Return (X, Y) of the center of cell containing provided text 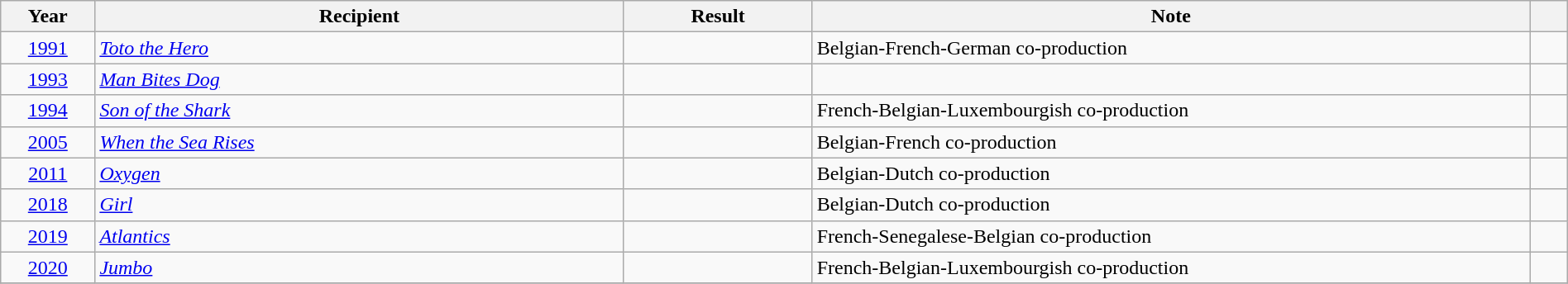
Toto the Hero (359, 48)
When the Sea Rises (359, 142)
Result (718, 17)
1991 (48, 48)
Girl (359, 205)
2005 (48, 142)
2019 (48, 236)
2011 (48, 173)
1993 (48, 79)
Year (48, 17)
Belgian-French-German co-production (1171, 48)
Man Bites Dog (359, 79)
Oxygen (359, 173)
1994 (48, 111)
2018 (48, 205)
Son of the Shark (359, 111)
Recipient (359, 17)
French-Senegalese-Belgian co-production (1171, 236)
Atlantics (359, 236)
Note (1171, 17)
Belgian-French co-production (1171, 142)
2020 (48, 267)
Jumbo (359, 267)
